Locate the cell with the specified text and output its (X, Y) center coordinate. 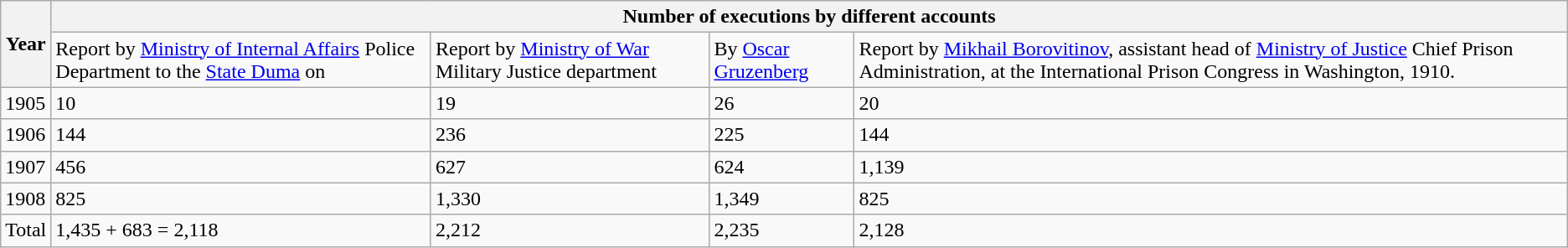
10 (241, 103)
1906 (26, 135)
By Oscar Gruzenberg (782, 60)
627 (570, 167)
624 (782, 167)
2,235 (782, 230)
1905 (26, 103)
Year (26, 44)
2,212 (570, 230)
1,139 (1211, 167)
26 (782, 103)
1,349 (782, 199)
1907 (26, 167)
1,330 (570, 199)
Total (26, 230)
2,128 (1211, 230)
Report by Ministry of War Military Justice department (570, 60)
236 (570, 135)
Report by Ministry of Internal Affairs Police Department to the State Duma on (241, 60)
20 (1211, 103)
1,435 + 683 = 2,118 (241, 230)
19 (570, 103)
225 (782, 135)
Number of executions by different accounts (809, 17)
1908 (26, 199)
456 (241, 167)
